Provide the (x, y) coordinate of the cell's center where the given text is located.  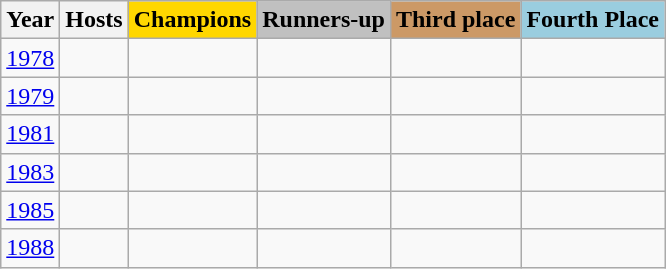
Fourth Place (593, 20)
1981 (30, 134)
Year (30, 20)
1985 (30, 210)
Hosts (94, 20)
Runners-up (324, 20)
Third place (455, 20)
1988 (30, 248)
Champions (192, 20)
1978 (30, 58)
1979 (30, 96)
1983 (30, 172)
